Scan for the cell matching the given text and deliver its (X, Y) coordinate at center. 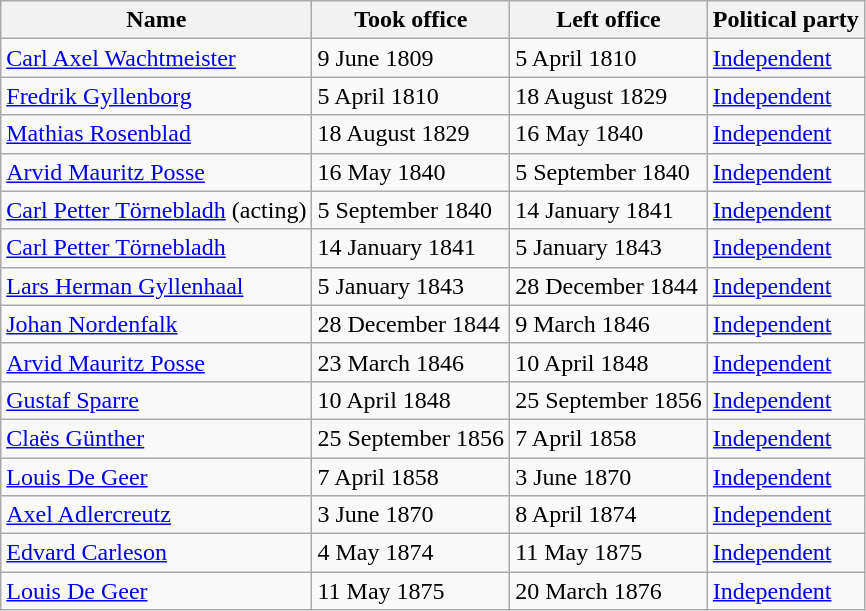
4 May 1874 (411, 553)
9 June 1809 (411, 58)
Johan Nordenfalk (156, 324)
Mathias Rosenblad (156, 134)
9 March 1846 (609, 324)
Axel Adlercreutz (156, 515)
Carl Petter Törnebladh (156, 248)
Fredrik Gyllenborg (156, 96)
Carl Axel Wachtmeister (156, 58)
Edvard Carleson (156, 553)
Carl Petter Törnebladh (acting) (156, 210)
Took office (411, 20)
Name (156, 20)
Left office (609, 20)
20 March 1876 (609, 591)
Political party (786, 20)
Gustaf Sparre (156, 400)
8 April 1874 (609, 515)
Lars Herman Gyllenhaal (156, 286)
Claës Günther (156, 438)
23 March 1846 (411, 362)
